Capture the cell that displays the provided text and extract its [x, y] central coordinate. 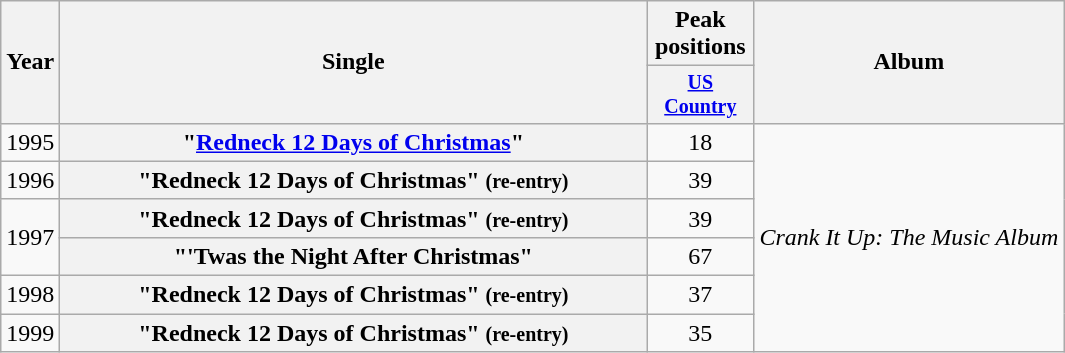
1996 [30, 180]
"Redneck 12 Days of Christmas" [354, 142]
18 [700, 142]
Year [30, 62]
35 [700, 333]
1998 [30, 295]
Peak positions [700, 34]
1999 [30, 333]
67 [700, 256]
Crank It Up: The Music Album [909, 237]
Album [909, 62]
1995 [30, 142]
1997 [30, 237]
Single [354, 62]
37 [700, 295]
US Country [700, 94]
"'Twas the Night After Christmas" [354, 256]
